Identify which cell holds the provided text, then report its [x, y] central coordinate. 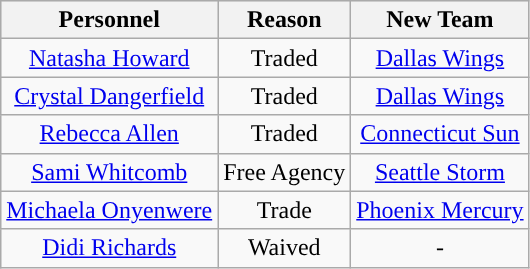
Crystal Dangerfield [110, 96]
Connecticut Sun [440, 134]
Natasha Howard [110, 58]
Free Agency [284, 172]
Trade [284, 210]
Waived [284, 248]
Didi Richards [110, 248]
Sami Whitcomb [110, 172]
Personnel [110, 20]
Rebecca Allen [110, 134]
Michaela Onyenwere [110, 210]
Reason [284, 20]
Phoenix Mercury [440, 210]
Seattle Storm [440, 172]
New Team [440, 20]
- [440, 248]
